Extract the [x, y] coordinate from the center of the cell holding the provided text.  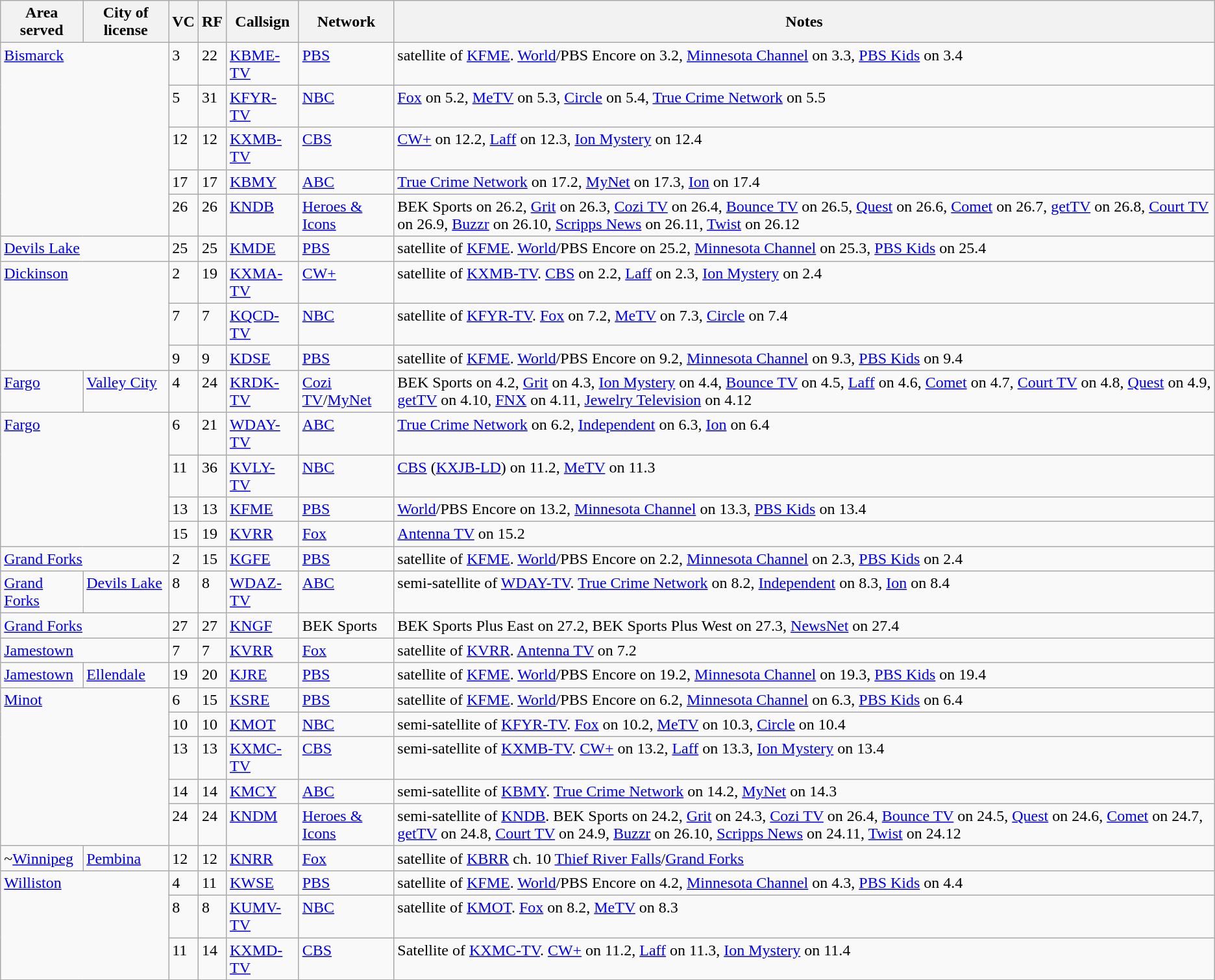
City of license [126, 22]
satellite of KMOT. Fox on 8.2, MeTV on 8.3 [804, 916]
RF [212, 22]
KQCD-TV [262, 325]
Area served [42, 22]
KFYR-TV [262, 106]
KWSE [262, 883]
satellite of KFME. World/PBS Encore on 6.2, Minnesota Channel on 6.3, PBS Kids on 6.4 [804, 700]
KMDE [262, 249]
22 [212, 64]
CW+ [347, 282]
satellite of KBRR ch. 10 Thief River Falls/Grand Forks [804, 858]
satellite of KVRR. Antenna TV on 7.2 [804, 650]
KNDB [262, 215]
Minot [84, 766]
Network [347, 22]
satellite of KFME. World/PBS Encore on 25.2, Minnesota Channel on 25.3, PBS Kids on 25.4 [804, 249]
Fox on 5.2, MeTV on 5.3, Circle on 5.4, True Crime Network on 5.5 [804, 106]
Pembina [126, 858]
True Crime Network on 17.2, MyNet on 17.3, Ion on 17.4 [804, 182]
True Crime Network on 6.2, Independent on 6.3, Ion on 6.4 [804, 434]
semi-satellite of KBMY. True Crime Network on 14.2, MyNet on 14.3 [804, 791]
KXMC-TV [262, 758]
satellite of KFME. World/PBS Encore on 19.2, Minnesota Channel on 19.3, PBS Kids on 19.4 [804, 675]
Dickinson [84, 315]
KRDK-TV [262, 391]
Valley City [126, 391]
CW+ on 12.2, Laff on 12.3, Ion Mystery on 12.4 [804, 148]
KNGF [262, 626]
Satellite of KXMC-TV. CW+ on 11.2, Laff on 11.3, Ion Mystery on 11.4 [804, 958]
KXMD-TV [262, 958]
KUMV-TV [262, 916]
World/PBS Encore on 13.2, Minnesota Channel on 13.3, PBS Kids on 13.4 [804, 509]
Cozi TV/MyNet [347, 391]
KFME [262, 509]
satellite of KFME. World/PBS Encore on 9.2, Minnesota Channel on 9.3, PBS Kids on 9.4 [804, 358]
semi-satellite of KFYR-TV. Fox on 10.2, MeTV on 10.3, Circle on 10.4 [804, 724]
KJRE [262, 675]
3 [184, 64]
Williston [84, 925]
KDSE [262, 358]
KNDM [262, 824]
KMCY [262, 791]
satellite of KFME. World/PBS Encore on 4.2, Minnesota Channel on 4.3, PBS Kids on 4.4 [804, 883]
KNRR [262, 858]
satellite of KFME. World/PBS Encore on 2.2, Minnesota Channel on 2.3, PBS Kids on 2.4 [804, 559]
satellite of KFYR-TV. Fox on 7.2, MeTV on 7.3, Circle on 7.4 [804, 325]
KBME-TV [262, 64]
satellite of KFME. World/PBS Encore on 3.2, Minnesota Channel on 3.3, PBS Kids on 3.4 [804, 64]
Bismarck [84, 140]
satellite of KXMB-TV. CBS on 2.2, Laff on 2.3, Ion Mystery on 2.4 [804, 282]
Ellendale [126, 675]
KMOT [262, 724]
WDAZ-TV [262, 592]
CBS (KXJB-LD) on 11.2, MeTV on 11.3 [804, 475]
KGFE [262, 559]
~Winnipeg [42, 858]
20 [212, 675]
21 [212, 434]
Antenna TV on 15.2 [804, 534]
BEK Sports [347, 626]
BEK Sports Plus East on 27.2, BEK Sports Plus West on 27.3, NewsNet on 27.4 [804, 626]
31 [212, 106]
36 [212, 475]
semi-satellite of WDAY-TV. True Crime Network on 8.2, Independent on 8.3, Ion on 8.4 [804, 592]
KXMA-TV [262, 282]
KBMY [262, 182]
KSRE [262, 700]
WDAY-TV [262, 434]
VC [184, 22]
KXMB-TV [262, 148]
semi-satellite of KXMB-TV. CW+ on 13.2, Laff on 13.3, Ion Mystery on 13.4 [804, 758]
KVLY-TV [262, 475]
5 [184, 106]
Notes [804, 22]
Callsign [262, 22]
